Return the [X, Y] coordinate for the center point of the cell that contains the specified text.  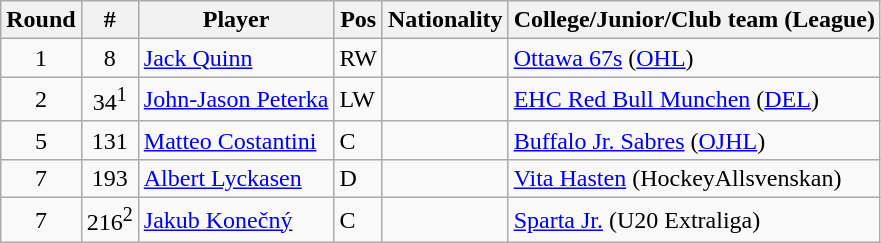
Round [41, 20]
Albert Lyckasen [236, 178]
# [110, 20]
Nationality [445, 20]
193 [110, 178]
College/Junior/Club team (League) [694, 20]
RW [358, 58]
Jakub Konečný [236, 220]
1 [41, 58]
Vita Hasten (HockeyAllsvenskan) [694, 178]
Ottawa 67s (OHL) [694, 58]
Buffalo Jr. Sabres (OJHL) [694, 140]
Player [236, 20]
Sparta Jr. (U20 Extraliga) [694, 220]
2162 [110, 220]
5 [41, 140]
2 [41, 100]
341 [110, 100]
D [358, 178]
EHC Red Bull Munchen (DEL) [694, 100]
LW [358, 100]
Jack Quinn [236, 58]
Pos [358, 20]
Matteo Costantini [236, 140]
131 [110, 140]
John-Jason Peterka [236, 100]
8 [110, 58]
